From the cell containing the given text, extract its center point as [x, y] coordinate. 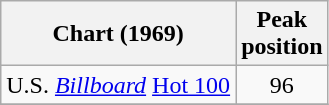
Peakposition [282, 34]
96 [282, 85]
U.S. Billboard Hot 100 [118, 85]
Chart (1969) [118, 34]
